Identify which cell holds the provided text, then report its (X, Y) central coordinate. 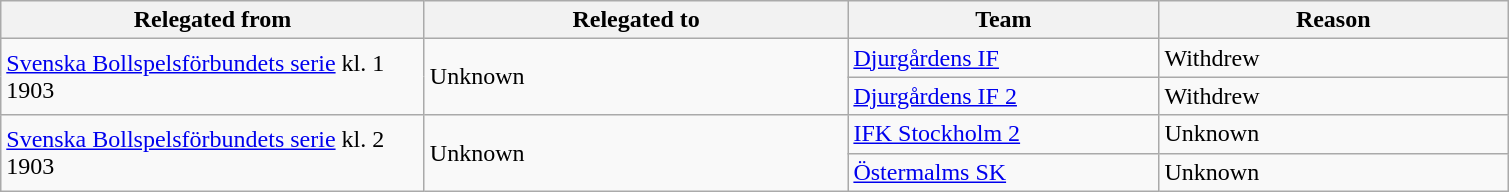
Svenska Bollspelsförbundets serie kl. 1 1903 (213, 77)
Reason (1334, 20)
Djurgårdens IF (1004, 58)
Östermalms SK (1004, 172)
Svenska Bollspelsförbundets serie kl. 2 1903 (213, 153)
IFK Stockholm 2 (1004, 134)
Djurgårdens IF 2 (1004, 96)
Relegated from (213, 20)
Team (1004, 20)
Relegated to (636, 20)
